Scan for the cell matching the given text and deliver its (x, y) coordinate at center. 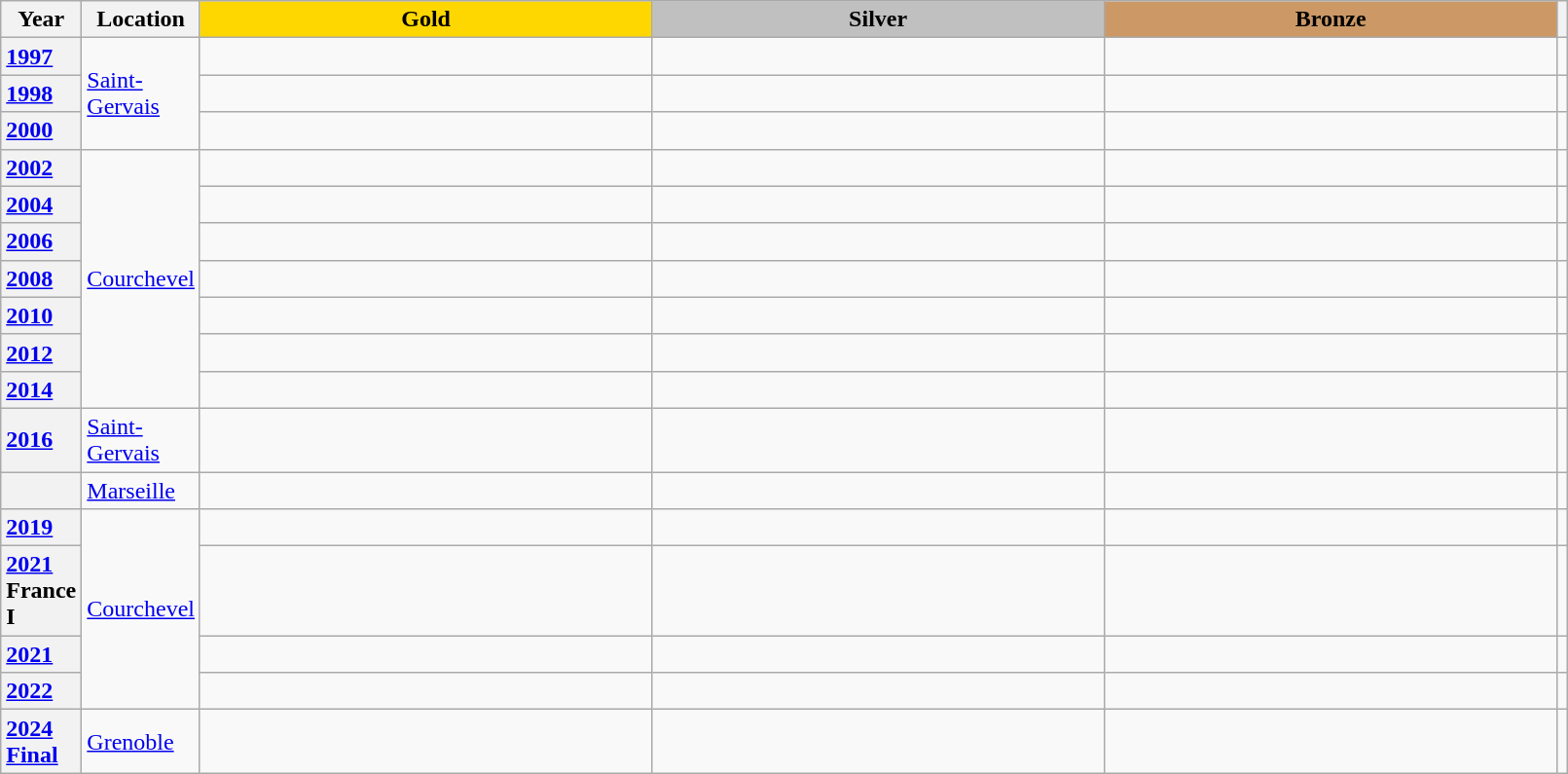
2012 (41, 352)
Location (141, 19)
2000 (41, 130)
2002 (41, 167)
2010 (41, 315)
2019 (41, 528)
2006 (41, 241)
1997 (41, 56)
2022 (41, 691)
2014 (41, 389)
Year (41, 19)
2016 (41, 440)
Marseille (141, 490)
1998 (41, 93)
Gold (425, 19)
2004 (41, 204)
2024 Final (41, 742)
2008 (41, 278)
2021France I (41, 591)
2021 (41, 654)
Bronze (1330, 19)
Grenoble (141, 742)
Silver (878, 19)
